Extract the (X, Y) coordinate from the center of the cell holding the provided text.  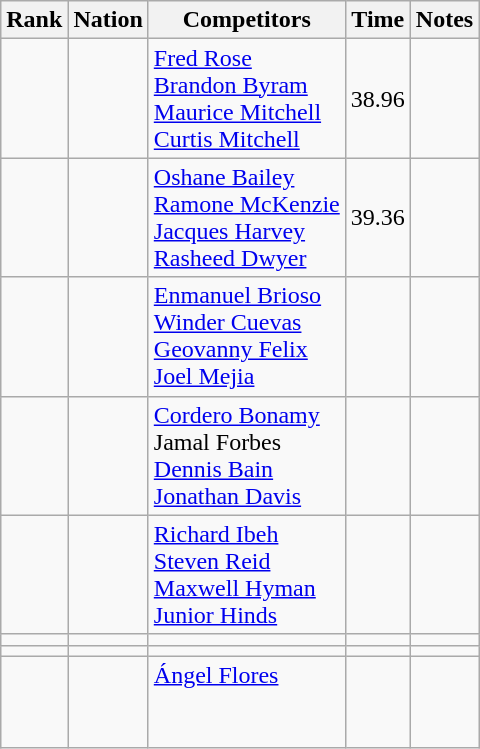
Enmanuel BriosoWinder CuevasGeovanny FelixJoel Mejia (246, 336)
38.96 (378, 98)
Nation (108, 20)
Oshane BaileyRamone McKenzieJacques HarveyRasheed Dwyer (246, 218)
Rank (34, 20)
Time (378, 20)
Richard IbehSteven ReidMaxwell HymanJunior Hinds (246, 574)
Notes (444, 20)
Fred RoseBrandon ByramMaurice MitchellCurtis Mitchell (246, 98)
39.36 (378, 218)
Ángel Flores (246, 702)
Cordero BonamyJamal ForbesDennis BainJonathan Davis (246, 456)
Competitors (246, 20)
